For the text-containing cell, return its midpoint in [X, Y] coordinate format. 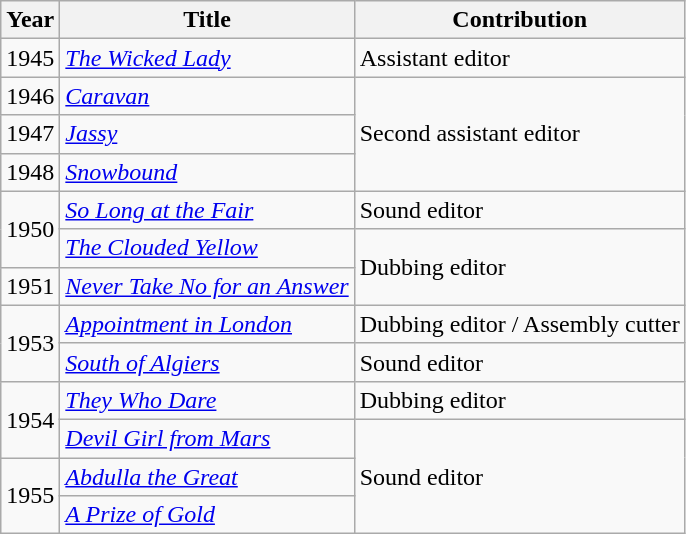
Title [207, 20]
1947 [30, 134]
The Clouded Yellow [207, 248]
Devil Girl from Mars [207, 438]
Second assistant editor [520, 134]
A Prize of Gold [207, 515]
1951 [30, 286]
1955 [30, 496]
1954 [30, 419]
1953 [30, 343]
1948 [30, 172]
So Long at the Fair [207, 210]
They Who Dare [207, 400]
Contribution [520, 20]
Appointment in London [207, 324]
Never Take No for an Answer [207, 286]
Assistant editor [520, 58]
1946 [30, 96]
Caravan [207, 96]
Abdulla the Great [207, 477]
South of Algiers [207, 362]
Dubbing editor / Assembly cutter [520, 324]
1950 [30, 229]
1945 [30, 58]
Jassy [207, 134]
Year [30, 20]
Snowbound [207, 172]
The Wicked Lady [207, 58]
